Determine the (x, y) coordinate at the center of the cell enclosing the given text.  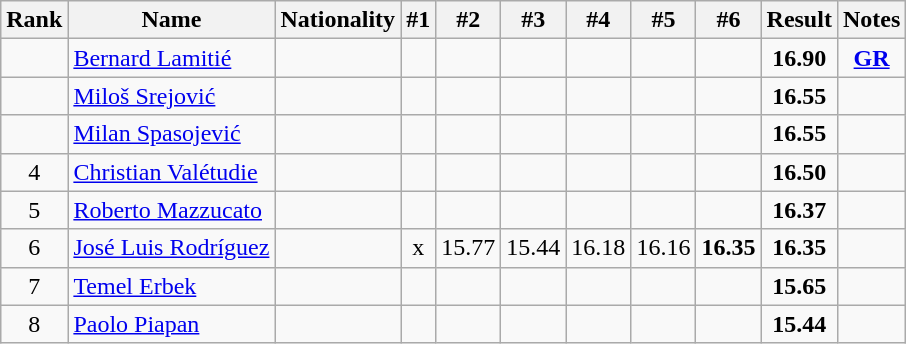
Milan Spasojević (172, 134)
Christian Valétudie (172, 172)
Nationality (338, 20)
16.37 (799, 210)
7 (34, 286)
#6 (728, 20)
#5 (664, 20)
6 (34, 248)
16.16 (664, 248)
Name (172, 20)
Result (799, 20)
Paolo Piapan (172, 324)
16.90 (799, 58)
#3 (534, 20)
José Luis Rodríguez (172, 248)
Miloš Srejović (172, 96)
GR (871, 58)
5 (34, 210)
Bernard Lamitié (172, 58)
16.50 (799, 172)
#1 (418, 20)
Notes (871, 20)
Rank (34, 20)
15.65 (799, 286)
16.18 (598, 248)
Roberto Mazzucato (172, 210)
15.77 (468, 248)
x (418, 248)
#4 (598, 20)
Temel Erbek (172, 286)
#2 (468, 20)
8 (34, 324)
4 (34, 172)
